Search for the cell housing the specified text and yield its (X, Y) center coordinate. 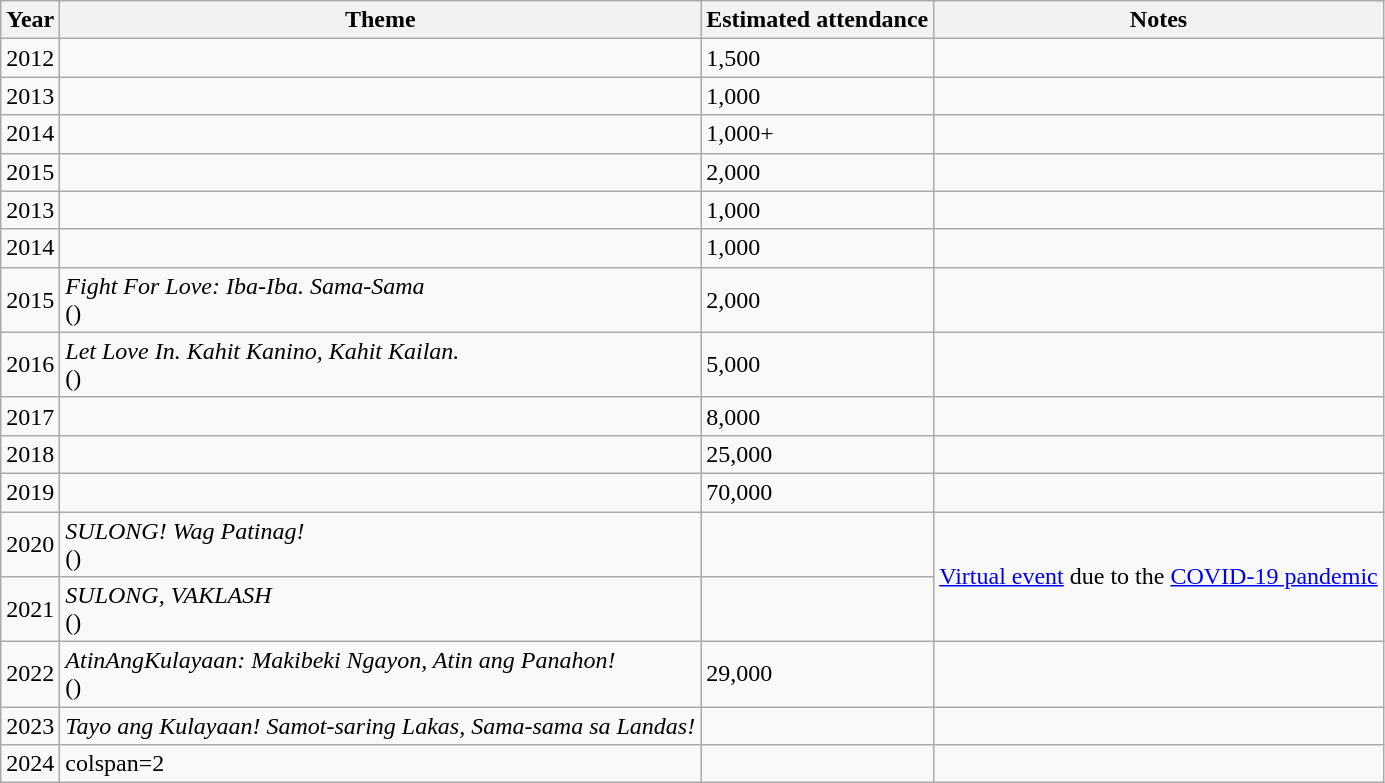
2021 (30, 610)
8,000 (818, 416)
2018 (30, 454)
1,500 (818, 58)
2019 (30, 492)
2016 (30, 364)
2022 (30, 674)
Virtual event due to the COVID-19 pandemic (1159, 577)
Estimated attendance (818, 20)
2020 (30, 544)
Notes (1159, 20)
Year (30, 20)
Tayo ang Kulayaan! Samot-saring Lakas, Sama-sama sa Landas! (380, 726)
AtinAngKulayaan: Makibeki Ngayon, Atin ang Panahon!() (380, 674)
Fight For Love: Iba-Iba. Sama-Sama() (380, 300)
Theme (380, 20)
70,000 (818, 492)
2012 (30, 58)
SULONG! Wag Patinag!() (380, 544)
25,000 (818, 454)
2024 (30, 764)
SULONG, VAKLASH() (380, 610)
1,000+ (818, 134)
5,000 (818, 364)
2023 (30, 726)
2017 (30, 416)
29,000 (818, 674)
Let Love In. Kahit Kanino, Kahit Kailan.() (380, 364)
colspan=2 (380, 764)
